For the text-containing cell, return its midpoint in (X, Y) coordinate format. 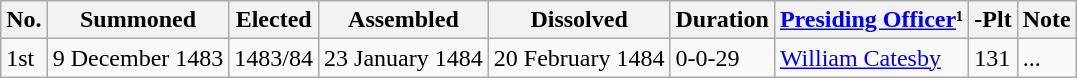
20 February 1484 (579, 58)
Dissolved (579, 20)
-Plt (993, 20)
William Catesby (871, 58)
Duration (722, 20)
Elected (274, 20)
... (1046, 58)
23 January 1484 (404, 58)
Note (1046, 20)
0-0-29 (722, 58)
131 (993, 58)
No. (24, 20)
1st (24, 58)
Assembled (404, 20)
1483/84 (274, 58)
9 December 1483 (138, 58)
Summoned (138, 20)
Presiding Officer¹ (871, 20)
